Return (x, y) of the center of cell containing provided text 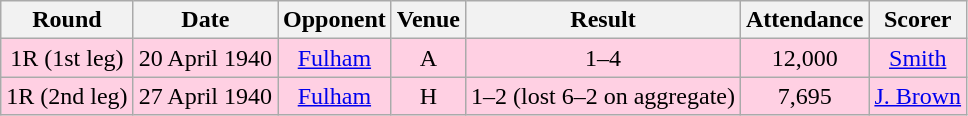
J. Brown (918, 96)
1–4 (602, 58)
Result (602, 20)
Round (67, 20)
Scorer (918, 20)
Opponent (335, 20)
1R (2nd leg) (67, 96)
12,000 (804, 58)
7,695 (804, 96)
Smith (918, 58)
A (428, 58)
1R (1st leg) (67, 58)
H (428, 96)
Venue (428, 20)
1–2 (lost 6–2 on aggregate) (602, 96)
20 April 1940 (205, 58)
27 April 1940 (205, 96)
Date (205, 20)
Attendance (804, 20)
